Detect which cell encompasses the target text, then output its (x, y) center coordinate. 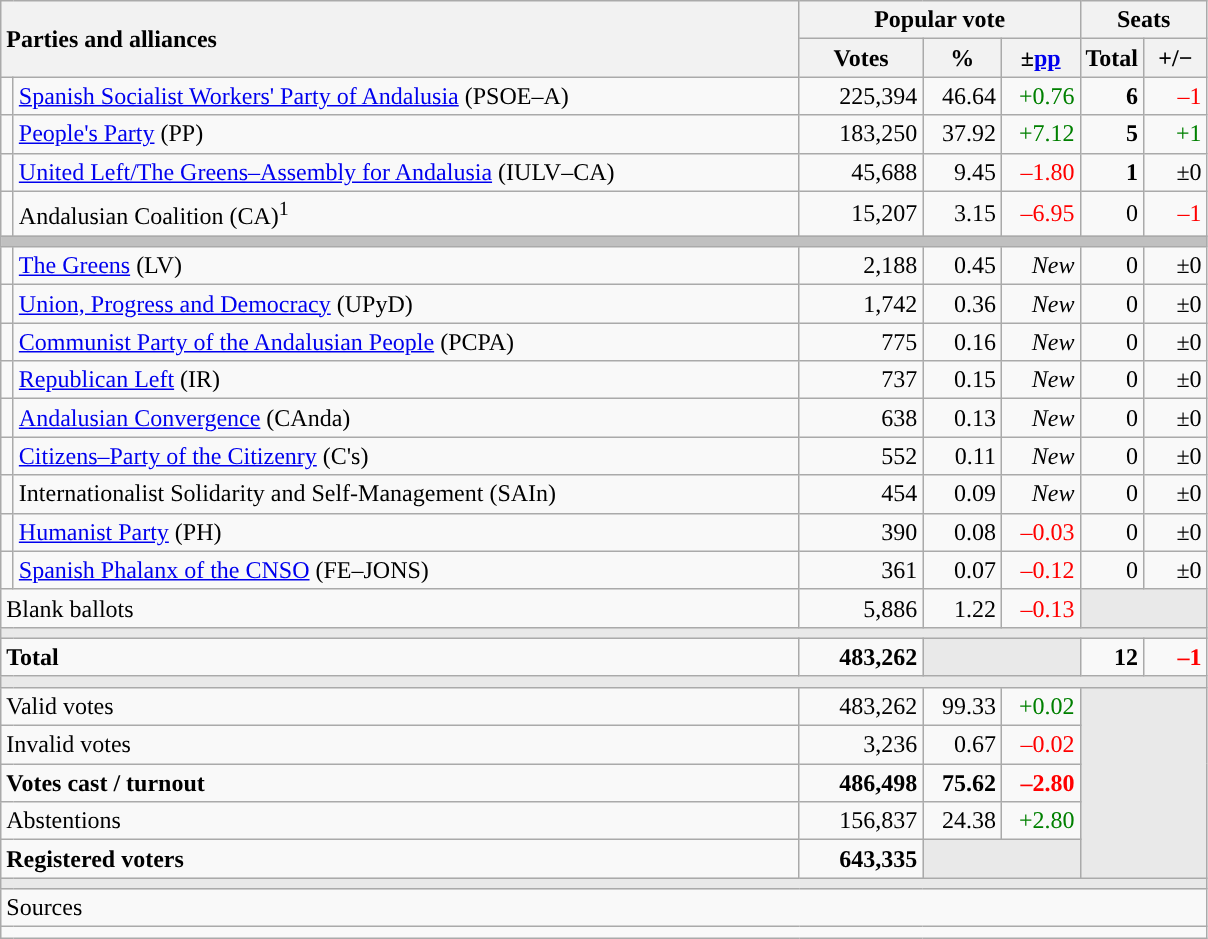
643,335 (861, 859)
–0.12 (1040, 570)
+0.02 (1040, 706)
0.08 (962, 532)
552 (861, 456)
5 (1112, 134)
75.62 (962, 783)
Registered voters (400, 859)
+0.76 (1040, 96)
Blank ballots (400, 608)
45,688 (861, 172)
0.13 (962, 418)
6 (1112, 96)
0.09 (962, 494)
1.22 (962, 608)
156,837 (861, 821)
–6.95 (1040, 214)
Humanist Party (PH) (406, 532)
+/− (1176, 58)
Invalid votes (400, 745)
5,886 (861, 608)
–0.02 (1040, 745)
183,250 (861, 134)
3.15 (962, 214)
Republican Left (IR) (406, 380)
0.15 (962, 380)
12 (1112, 657)
1,742 (861, 304)
The Greens (LV) (406, 266)
–1.80 (1040, 172)
Valid votes (400, 706)
Parties and alliances (400, 39)
99.33 (962, 706)
361 (861, 570)
Internationalist Solidarity and Self-Management (SAIn) (406, 494)
–0.03 (1040, 532)
37.92 (962, 134)
People's Party (PP) (406, 134)
24.38 (962, 821)
390 (861, 532)
486,498 (861, 783)
0.16 (962, 342)
Seats (1144, 20)
1 (1112, 172)
Sources (604, 908)
Votes (861, 58)
0.45 (962, 266)
0.11 (962, 456)
0.07 (962, 570)
0.36 (962, 304)
225,394 (861, 96)
9.45 (962, 172)
Communist Party of the Andalusian People (PCPA) (406, 342)
454 (861, 494)
–0.13 (1040, 608)
–2.80 (1040, 783)
Andalusian Convergence (CAnda) (406, 418)
Spanish Socialist Workers' Party of Andalusia (PSOE–A) (406, 96)
Abstentions (400, 821)
Votes cast / turnout (400, 783)
775 (861, 342)
0.67 (962, 745)
737 (861, 380)
United Left/The Greens–Assembly for Andalusia (IULV–CA) (406, 172)
3,236 (861, 745)
+2.80 (1040, 821)
Union, Progress and Democracy (UPyD) (406, 304)
% (962, 58)
+1 (1176, 134)
Andalusian Coalition (CA)1 (406, 214)
2,188 (861, 266)
Citizens–Party of the Citizenry (C's) (406, 456)
+7.12 (1040, 134)
±pp (1040, 58)
46.64 (962, 96)
15,207 (861, 214)
Popular vote (940, 20)
Spanish Phalanx of the CNSO (FE–JONS) (406, 570)
638 (861, 418)
